Return the [x, y] coordinate for the center point of the cell that contains the specified text.  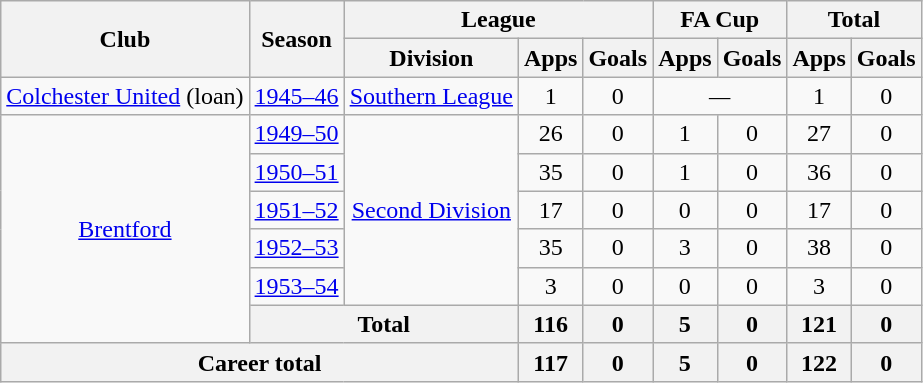
Southern League [431, 96]
27 [819, 134]
122 [819, 362]
116 [550, 324]
1953–54 [296, 286]
38 [819, 248]
Season [296, 39]
1951–52 [296, 210]
121 [819, 324]
117 [550, 362]
1949–50 [296, 134]
Second Division [431, 210]
1952–53 [296, 248]
Club [125, 39]
League [498, 20]
Colchester United (loan) [125, 96]
Brentford [125, 229]
Division [431, 58]
— [720, 96]
1945–46 [296, 96]
26 [550, 134]
FA Cup [720, 20]
Career total [260, 362]
36 [819, 172]
1950–51 [296, 172]
